Extract the [x, y] coordinate from the center of the cell holding the provided text.  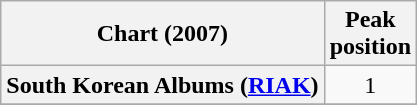
Chart (2007) [162, 34]
Peakposition [370, 34]
1 [370, 85]
South Korean Albums (RIAK) [162, 85]
